Find where the given text appears and provide that cell's center as [x, y] coordinate. 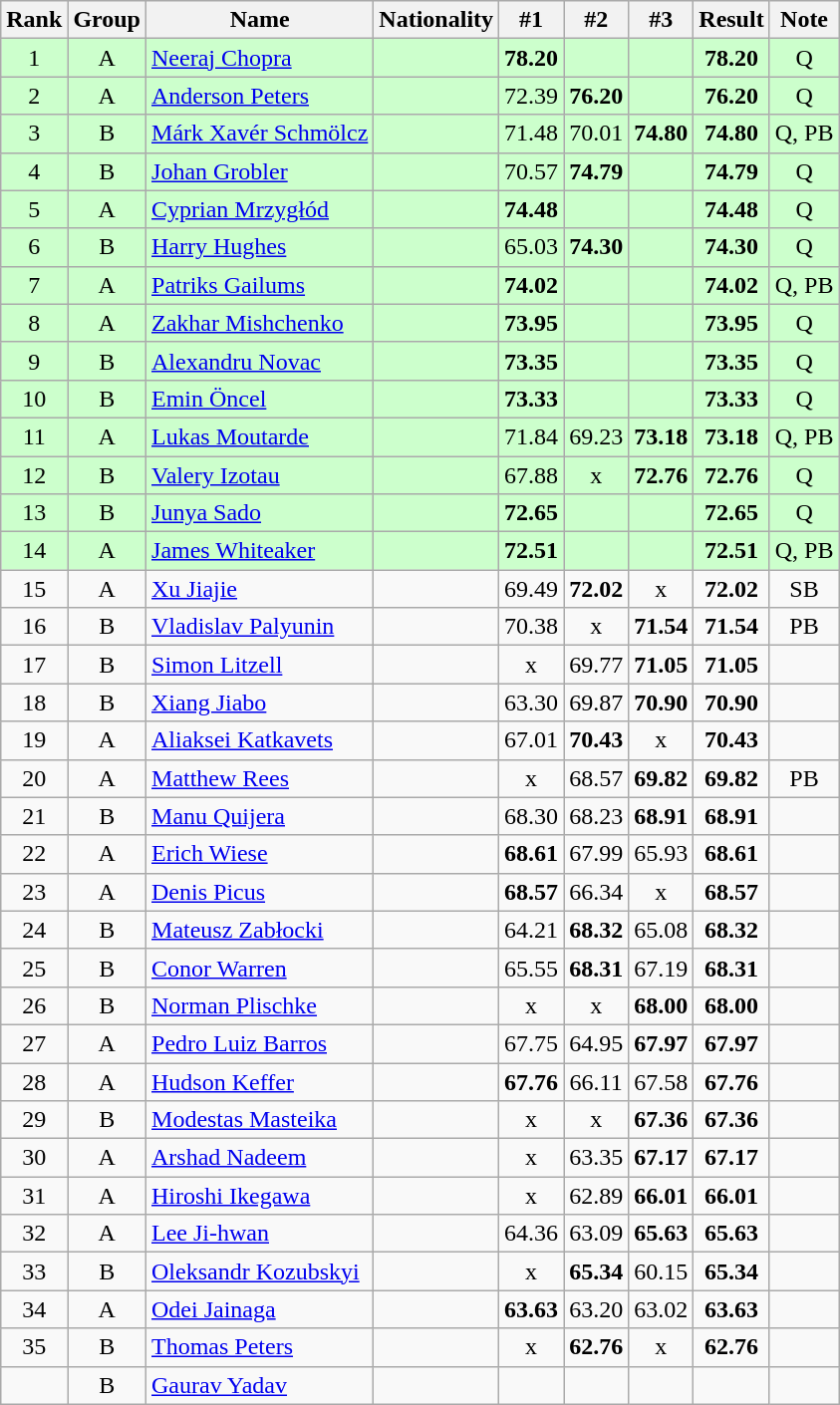
Matthew Rees [260, 778]
67.01 [532, 740]
1 [34, 58]
Note [804, 20]
Norman Plischke [260, 1005]
Cyprian Mrzygłód [260, 209]
17 [34, 665]
67.88 [532, 475]
Neeraj Chopra [260, 58]
26 [34, 1005]
Conor Warren [260, 968]
Alexandru Novac [260, 361]
25 [34, 968]
63.35 [596, 1158]
64.21 [532, 930]
Group [108, 20]
Oleksandr Kozubskyi [260, 1271]
31 [34, 1196]
Manu Quijera [260, 816]
Xiang Jiabo [260, 702]
Rank [34, 20]
64.36 [532, 1234]
62.89 [596, 1196]
34 [34, 1309]
Emin Öncel [260, 399]
66.34 [596, 892]
SB [804, 589]
Odei Jainaga [260, 1309]
67.19 [662, 968]
16 [34, 627]
22 [34, 854]
60.15 [662, 1271]
Lukas Moutarde [260, 436]
#2 [596, 20]
James Whiteaker [260, 551]
Harry Hughes [260, 247]
Simon Litzell [260, 665]
70.38 [532, 627]
10 [34, 399]
15 [34, 589]
4 [34, 171]
Xu Jiajie [260, 589]
28 [34, 1081]
27 [34, 1043]
Arshad Nadeem [260, 1158]
72.39 [532, 96]
13 [34, 513]
11 [34, 436]
69.23 [596, 436]
66.11 [596, 1081]
33 [34, 1271]
71.84 [532, 436]
30 [34, 1158]
18 [34, 702]
Denis Picus [260, 892]
Anderson Peters [260, 96]
Márk Xavér Schmölcz [260, 134]
Junya Sado [260, 513]
70.01 [596, 134]
65.08 [662, 930]
65.93 [662, 854]
Thomas Peters [260, 1347]
14 [34, 551]
21 [34, 816]
67.99 [596, 854]
9 [34, 361]
68.30 [532, 816]
5 [34, 209]
#3 [662, 20]
Vladislav Palyunin [260, 627]
Patriks Gailums [260, 285]
Hudson Keffer [260, 1081]
67.58 [662, 1081]
#1 [532, 20]
2 [34, 96]
Result [731, 20]
Mateusz Zabłocki [260, 930]
69.77 [596, 665]
63.02 [662, 1309]
35 [34, 1347]
12 [34, 475]
69.49 [532, 589]
Aliaksei Katkavets [260, 740]
20 [34, 778]
24 [34, 930]
63.09 [596, 1234]
Nationality [436, 20]
Lee Ji-hwan [260, 1234]
67.75 [532, 1043]
Hiroshi Ikegawa [260, 1196]
70.57 [532, 171]
65.03 [532, 247]
69.87 [596, 702]
Zakhar Mishchenko [260, 323]
7 [34, 285]
Valery Izotau [260, 475]
6 [34, 247]
65.55 [532, 968]
Johan Grobler [260, 171]
32 [34, 1234]
Name [260, 20]
63.30 [532, 702]
Pedro Luiz Barros [260, 1043]
71.48 [532, 134]
64.95 [596, 1043]
3 [34, 134]
63.20 [596, 1309]
Erich Wiese [260, 854]
19 [34, 740]
8 [34, 323]
29 [34, 1120]
Gaurav Yadav [260, 1385]
Modestas Masteika [260, 1120]
68.23 [596, 816]
23 [34, 892]
